Capture the cell that displays the provided text and extract its [x, y] central coordinate. 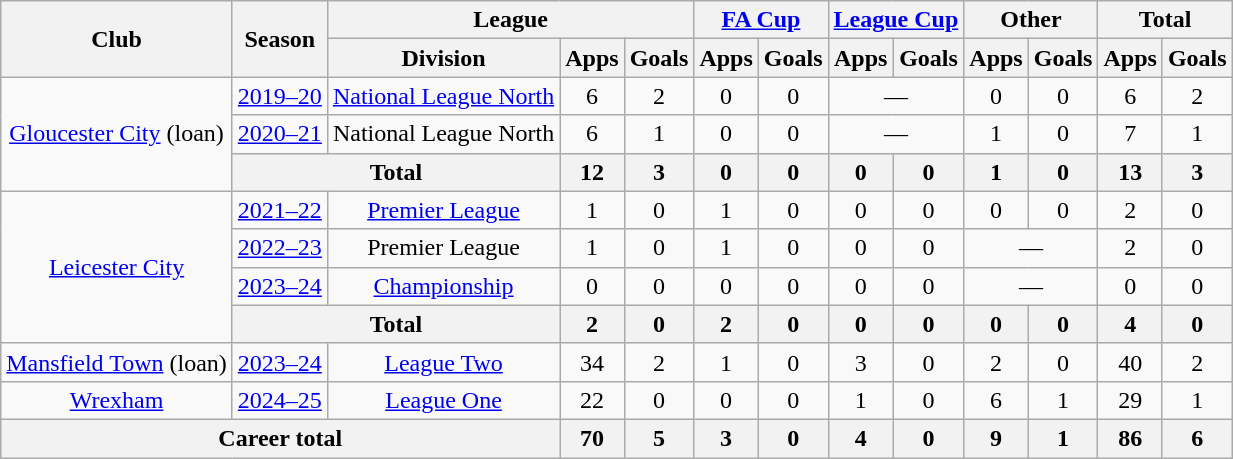
13 [1130, 172]
29 [1130, 400]
9 [996, 438]
Mansfield Town (loan) [117, 362]
Career total [280, 438]
League One [443, 400]
Other [1031, 20]
2022–23 [280, 248]
Gloucester City (loan) [117, 134]
2024–25 [280, 400]
2019–20 [280, 96]
Championship [443, 286]
5 [659, 438]
2021–22 [280, 210]
Season [280, 39]
Club [117, 39]
7 [1130, 134]
12 [592, 172]
34 [592, 362]
FA Cup [761, 20]
22 [592, 400]
League Cup [896, 20]
League Two [443, 362]
40 [1130, 362]
2020–21 [280, 134]
Leicester City [117, 267]
League [510, 20]
70 [592, 438]
Wrexham [117, 400]
86 [1130, 438]
Division [443, 58]
